Return the (x, y) coordinate for the center point of the cell that contains the specified text.  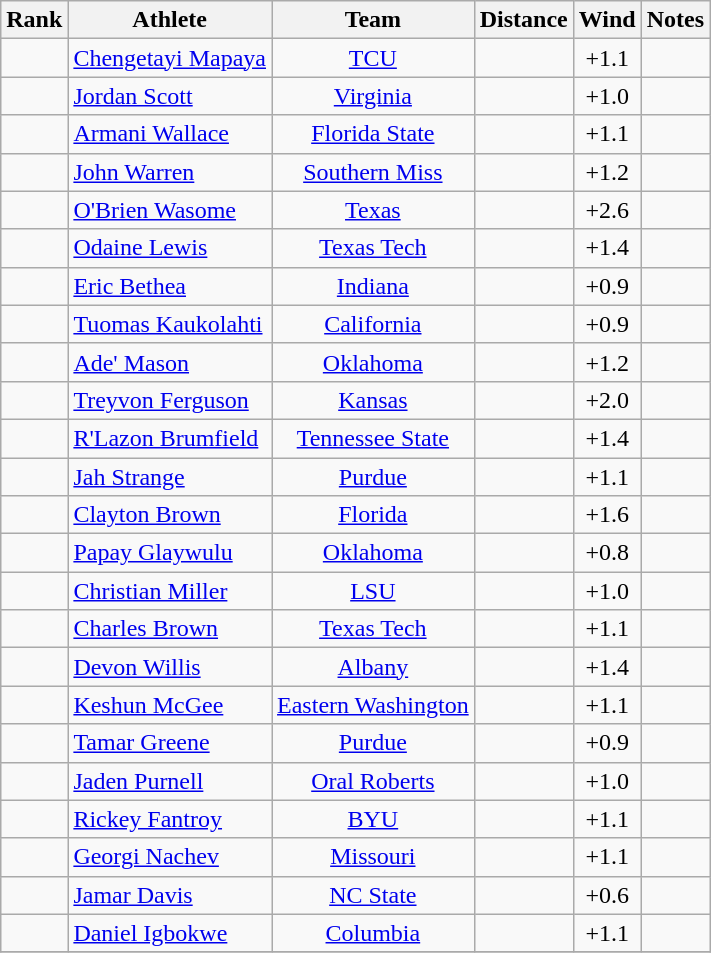
Jaden Purnell (170, 781)
Clayton Brown (170, 515)
TCU (374, 58)
Tuomas Kaukolahti (170, 324)
Virginia (374, 96)
Papay Glaywulu (170, 553)
Kansas (374, 400)
LSU (374, 591)
Ade' Mason (170, 362)
Odaine Lewis (170, 248)
Florida (374, 515)
Rank (34, 20)
Texas (374, 210)
Keshun McGee (170, 705)
Jordan Scott (170, 96)
Jah Strange (170, 477)
Missouri (374, 857)
Southern Miss (374, 172)
Albany (374, 667)
Jamar Davis (170, 895)
Distance (524, 20)
NC State (374, 895)
Treyvon Ferguson (170, 400)
Oral Roberts (374, 781)
Devon Willis (170, 667)
California (374, 324)
+1.6 (607, 515)
Eastern Washington (374, 705)
Charles Brown (170, 629)
Christian Miller (170, 591)
Rickey Fantroy (170, 819)
+2.6 (607, 210)
Florida State (374, 134)
John Warren (170, 172)
Eric Bethea (170, 286)
Indiana (374, 286)
Columbia (374, 933)
Athlete (170, 20)
Notes (675, 20)
Chengetayi Mapaya (170, 58)
Georgi Nachev (170, 857)
Tennessee State (374, 438)
Team (374, 20)
Daniel Igbokwe (170, 933)
BYU (374, 819)
Tamar Greene (170, 743)
Wind (607, 20)
Armani Wallace (170, 134)
O'Brien Wasome (170, 210)
+0.6 (607, 895)
+0.8 (607, 553)
+2.0 (607, 400)
R'Lazon Brumfield (170, 438)
